Pinpoint the cell where the given text exists, returning its (x, y) midpoint coordinate. 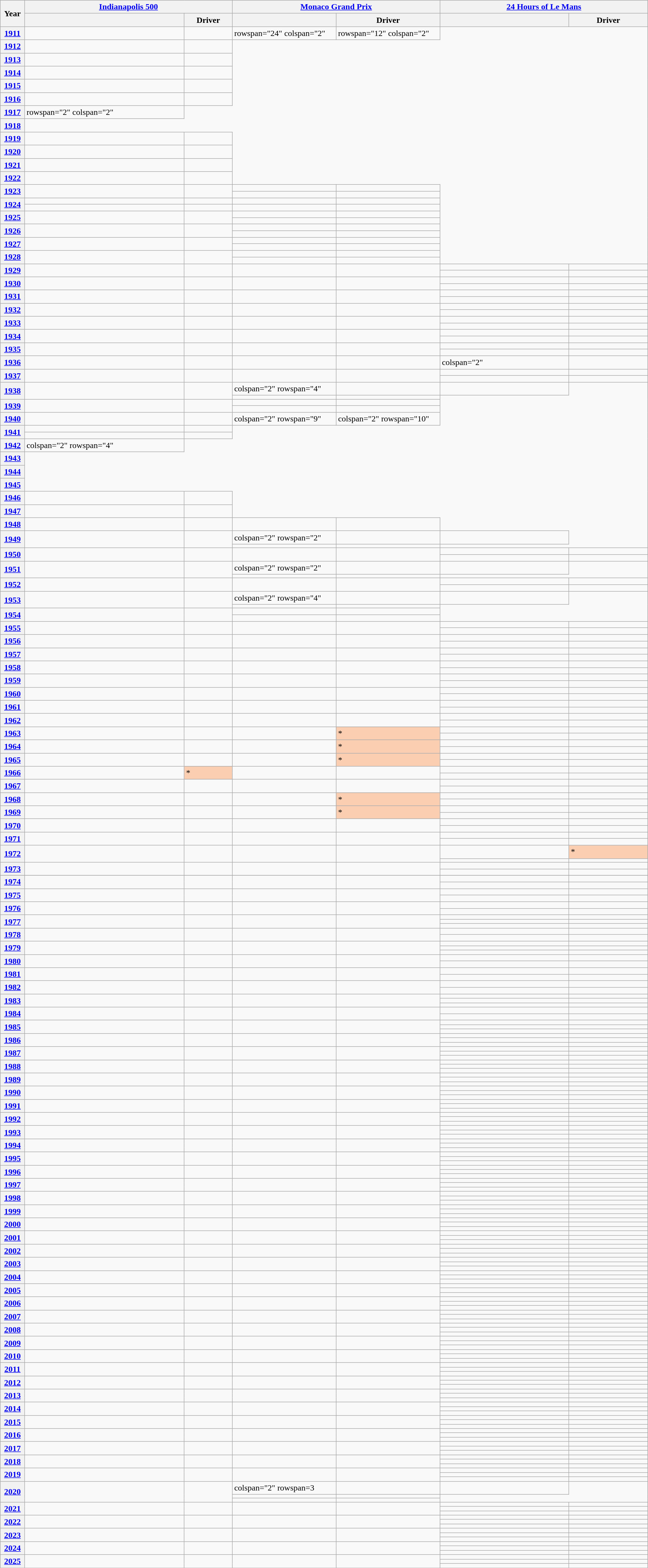
2004 (12, 1277)
1982 (12, 987)
1968 (12, 799)
1949 (12, 539)
2014 (12, 1409)
2007 (12, 1316)
1970 (12, 826)
1969 (12, 812)
2025 (12, 1561)
1973 (12, 869)
1990 (12, 1093)
1926 (12, 231)
1927 (12, 244)
1961 (12, 707)
1928 (12, 257)
1998 (12, 1198)
1995 (12, 1158)
1936 (12, 362)
1948 (12, 524)
1964 (12, 746)
2009 (12, 1343)
2020 (12, 1492)
1956 (12, 641)
2008 (12, 1330)
colspan="2" rowspan="10" (388, 419)
2005 (12, 1290)
1985 (12, 1027)
2022 (12, 1522)
2013 (12, 1396)
1942 (12, 445)
1925 (12, 218)
2000 (12, 1224)
colspan="2" rowspan="9" (284, 419)
1955 (12, 628)
1911 (12, 33)
1923 (12, 191)
Year (12, 13)
1931 (12, 297)
1947 (12, 511)
1951 (12, 569)
1945 (12, 485)
1930 (12, 283)
2019 (12, 1475)
1918 (12, 125)
2006 (12, 1303)
1988 (12, 1066)
colspan="2" rowspan=3 (284, 1488)
2012 (12, 1382)
1950 (12, 554)
1991 (12, 1106)
1938 (12, 391)
1929 (12, 270)
1924 (12, 204)
1916 (12, 99)
1966 (12, 773)
1975 (12, 895)
rowspan="24" colspan="2" (284, 33)
2017 (12, 1448)
1915 (12, 86)
1954 (12, 615)
2021 (12, 1508)
1963 (12, 733)
1917 (12, 112)
24 Hours of Le Mans (544, 7)
Monaco Grand Prix (336, 7)
1978 (12, 935)
1960 (12, 694)
1940 (12, 419)
1914 (12, 73)
1977 (12, 921)
2018 (12, 1461)
1979 (12, 948)
1953 (12, 600)
1962 (12, 720)
1959 (12, 681)
1983 (12, 1001)
1912 (12, 46)
1994 (12, 1145)
1941 (12, 432)
2024 (12, 1548)
1999 (12, 1211)
1933 (12, 323)
1937 (12, 375)
2015 (12, 1422)
1993 (12, 1132)
1919 (12, 138)
1981 (12, 974)
1965 (12, 759)
1996 (12, 1172)
1921 (12, 165)
rowspan="12" colspan="2" (388, 33)
1922 (12, 178)
1957 (12, 654)
1972 (12, 854)
1976 (12, 908)
1989 (12, 1079)
1952 (12, 585)
1935 (12, 349)
1974 (12, 882)
2010 (12, 1356)
Indianapolis 500 (128, 7)
1958 (12, 667)
1967 (12, 786)
1944 (12, 472)
2002 (12, 1251)
colspan="2" (505, 362)
1971 (12, 839)
rowspan="2" colspan="2" (105, 112)
1946 (12, 498)
1987 (12, 1053)
2011 (12, 1369)
1934 (12, 336)
1992 (12, 1119)
1932 (12, 310)
1913 (12, 60)
2023 (12, 1535)
2016 (12, 1435)
1986 (12, 1040)
2001 (12, 1238)
1984 (12, 1014)
1943 (12, 458)
1920 (12, 152)
2003 (12, 1264)
1980 (12, 961)
1939 (12, 406)
1997 (12, 1185)
